Locate the cell with the specified text and output its (X, Y) center coordinate. 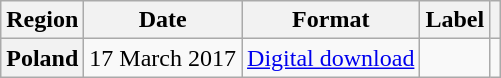
Label (455, 20)
Region (42, 20)
Poland (42, 58)
17 March 2017 (163, 58)
Date (163, 20)
Digital download (331, 58)
Format (331, 20)
